Find where the given text appears and provide that cell's center as (X, Y) coordinate. 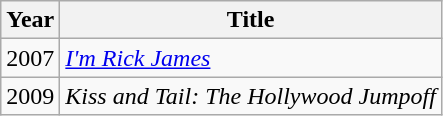
I'm Rick James (251, 58)
Title (251, 20)
Year (30, 20)
2009 (30, 96)
2007 (30, 58)
Kiss and Tail: The Hollywood Jumpoff (251, 96)
